Return the [X, Y] coordinate for the center point of the cell that contains the specified text.  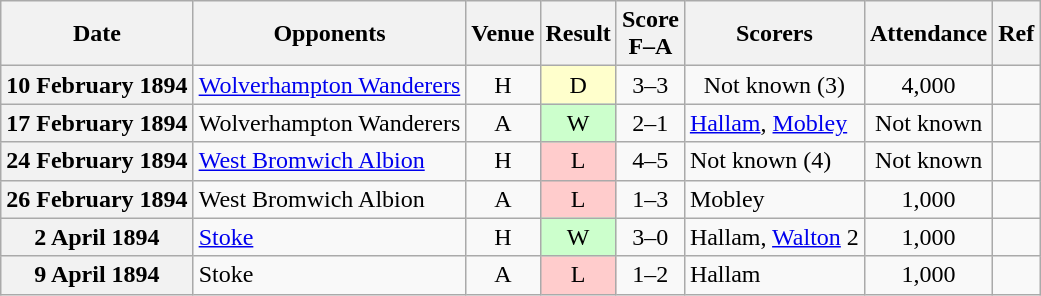
1–3 [650, 199]
Hallam, Mobley [774, 123]
Venue [503, 34]
26 February 1894 [97, 199]
Result [578, 34]
Date [97, 34]
1–2 [650, 275]
3–0 [650, 237]
ScoreF–A [650, 34]
D [578, 85]
2–1 [650, 123]
Not known (3) [774, 85]
Attendance [928, 34]
Scorers [774, 34]
17 February 1894 [97, 123]
Hallam [774, 275]
10 February 1894 [97, 85]
4–5 [650, 161]
Opponents [330, 34]
3–3 [650, 85]
Ref [1016, 34]
Mobley [774, 199]
9 April 1894 [97, 275]
2 April 1894 [97, 237]
4,000 [928, 85]
Not known (4) [774, 161]
24 February 1894 [97, 161]
Hallam, Walton 2 [774, 237]
